For the text-containing cell, return its midpoint in [X, Y] coordinate format. 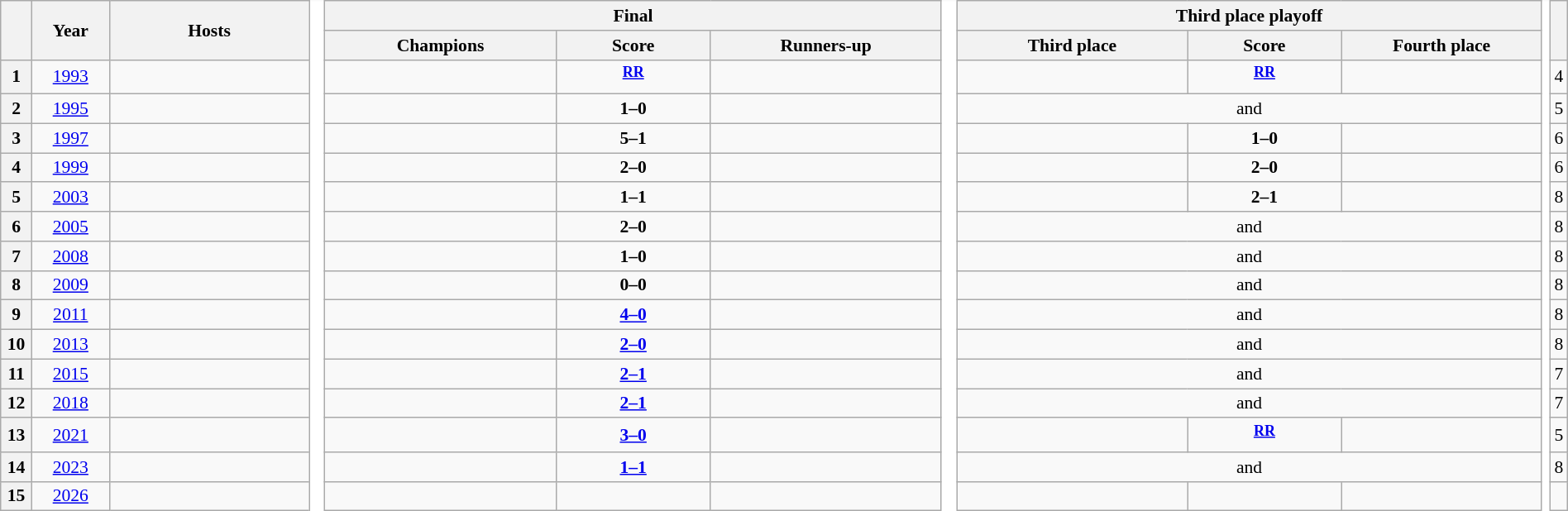
2011 [70, 315]
2 [17, 109]
10 [17, 345]
12 [17, 404]
Final [633, 16]
1993 [70, 76]
14 [17, 467]
Year [70, 30]
11 [17, 374]
2013 [70, 345]
9 [17, 315]
1995 [70, 109]
2018 [70, 404]
Third place [1072, 45]
Runners-up [826, 45]
Fourth place [1441, 45]
13 [17, 435]
0–0 [633, 285]
4–0 [633, 315]
Third place playoff [1249, 16]
1 [17, 76]
2021 [70, 435]
5–1 [633, 138]
3 [17, 138]
2015 [70, 374]
Champions [441, 45]
3–0 [633, 435]
2005 [70, 227]
2008 [70, 256]
2009 [70, 285]
1999 [70, 168]
2023 [70, 467]
2003 [70, 198]
1997 [70, 138]
Hosts [209, 30]
